Return (X, Y) of the center of cell containing provided text 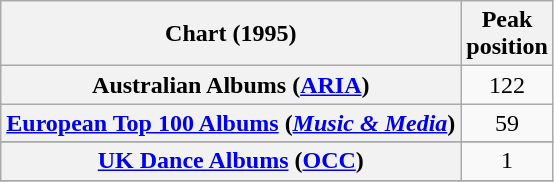
Peakposition (507, 34)
Chart (1995) (231, 34)
UK Dance Albums (OCC) (231, 161)
Australian Albums (ARIA) (231, 85)
European Top 100 Albums (Music & Media) (231, 123)
122 (507, 85)
59 (507, 123)
1 (507, 161)
